Capture the cell that displays the provided text and extract its [X, Y] central coordinate. 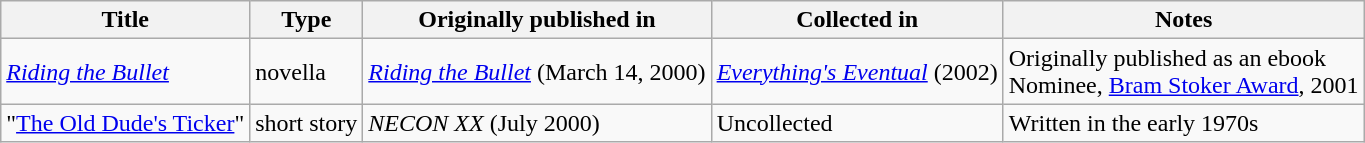
Originally published in [537, 20]
NECON XX (July 2000) [537, 123]
Riding the Bullet [126, 72]
Title [126, 20]
Collected in [857, 20]
Uncollected [857, 123]
"The Old Dude's Ticker" [126, 123]
Type [306, 20]
Riding the Bullet (March 14, 2000) [537, 72]
Notes [1184, 20]
novella [306, 72]
Originally published as an ebookNominee, Bram Stoker Award, 2001 [1184, 72]
Written in the early 1970s [1184, 123]
Everything's Eventual (2002) [857, 72]
short story [306, 123]
